Locate the cell with the specified text and output its [x, y] center coordinate. 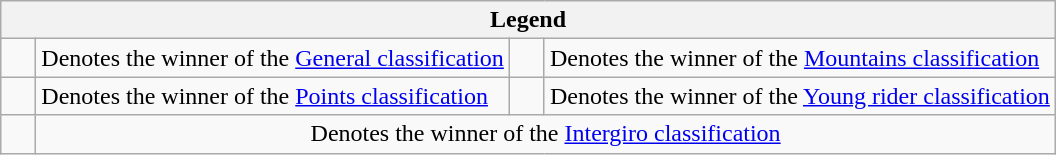
Denotes the winner of the Young rider classification [800, 96]
Denotes the winner of the Points classification [273, 96]
Denotes the winner of the Intergiro classification [546, 134]
Legend [528, 20]
Denotes the winner of the General classification [273, 58]
Denotes the winner of the Mountains classification [800, 58]
